Pinpoint the cell where the given text exists, returning its [X, Y] midpoint coordinate. 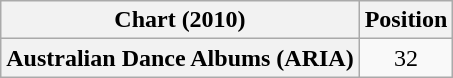
32 [406, 58]
Position [406, 20]
Australian Dance Albums (ARIA) [180, 58]
Chart (2010) [180, 20]
